Pinpoint the cell where the given text exists, returning its [X, Y] midpoint coordinate. 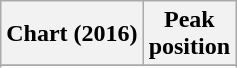
Chart (2016) [72, 34]
Peakposition [189, 34]
